Determine the [x, y] coordinate at the center of the cell enclosing the given text.  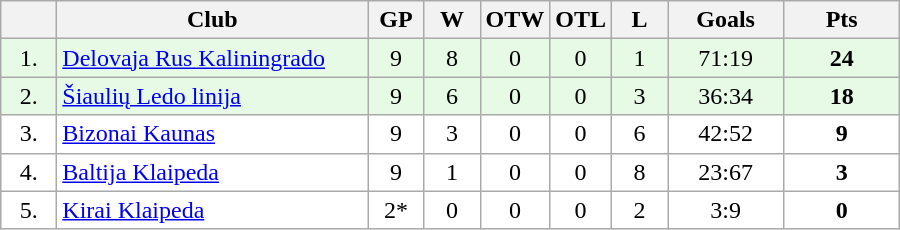
W [452, 20]
5. [29, 210]
2. [29, 96]
Club [212, 20]
3. [29, 134]
4. [29, 172]
42:52 [726, 134]
OTL [581, 20]
Bizonai Kaunas [212, 134]
36:34 [726, 96]
Pts [842, 20]
Šiaulių Ledo linija [212, 96]
L [640, 20]
23:67 [726, 172]
1. [29, 58]
2 [640, 210]
OTW [515, 20]
Goals [726, 20]
3:9 [726, 210]
24 [842, 58]
Kirai Klaipeda [212, 210]
2* [396, 210]
Delovaja Rus Kaliningrado [212, 58]
18 [842, 96]
Baltija Klaipeda [212, 172]
71:19 [726, 58]
GP [396, 20]
